Identify which cell holds the provided text, then report its [X, Y] central coordinate. 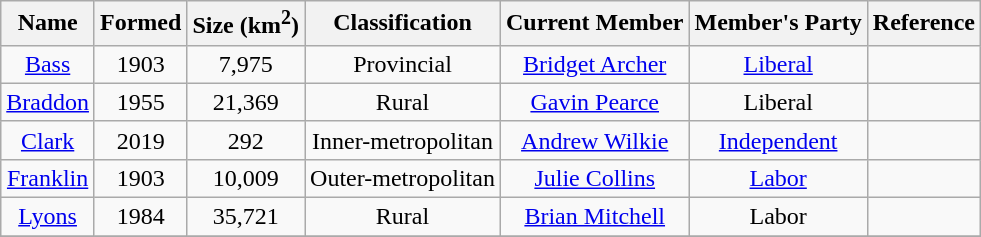
Bass [48, 64]
Bridget Archer [594, 64]
35,721 [246, 217]
Classification [403, 24]
Member's Party [778, 24]
Lyons [48, 217]
Julie Collins [594, 178]
Reference [924, 24]
Formed [140, 24]
Name [48, 24]
Size (km2) [246, 24]
Brian Mitchell [594, 217]
1955 [140, 102]
Inner-metropolitan [403, 140]
21,369 [246, 102]
Provincial [403, 64]
Franklin [48, 178]
Gavin Pearce [594, 102]
Clark [48, 140]
Braddon [48, 102]
Andrew Wilkie [594, 140]
Outer-metropolitan [403, 178]
10,009 [246, 178]
7,975 [246, 64]
2019 [140, 140]
Independent [778, 140]
1984 [140, 217]
Current Member [594, 24]
292 [246, 140]
